Identify which cell holds the provided text, then report its (x, y) central coordinate. 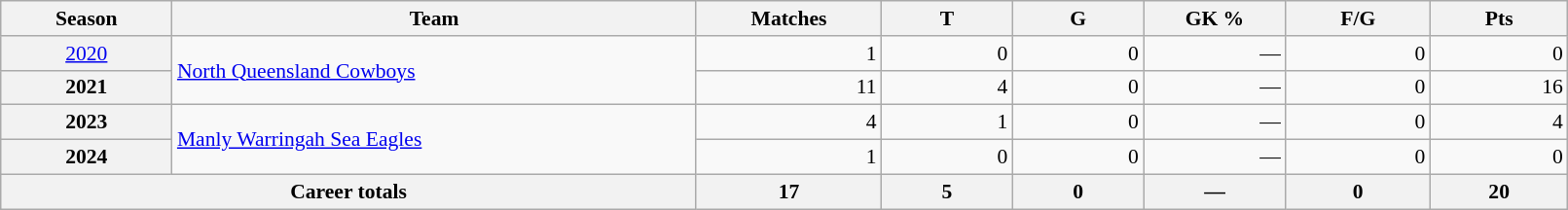
16 (1499, 87)
5 (948, 192)
11 (788, 87)
Team (434, 18)
Manly Warringah Sea Eagles (434, 140)
Matches (788, 18)
Pts (1499, 18)
17 (788, 192)
2023 (87, 122)
2021 (87, 87)
20 (1499, 192)
Career totals (348, 192)
2024 (87, 157)
T (948, 18)
GK % (1215, 18)
G (1078, 18)
2020 (87, 53)
Season (87, 18)
F/G (1358, 18)
North Queensland Cowboys (434, 70)
